Output the [X, Y] coordinate of the center of the cell containing the given text.  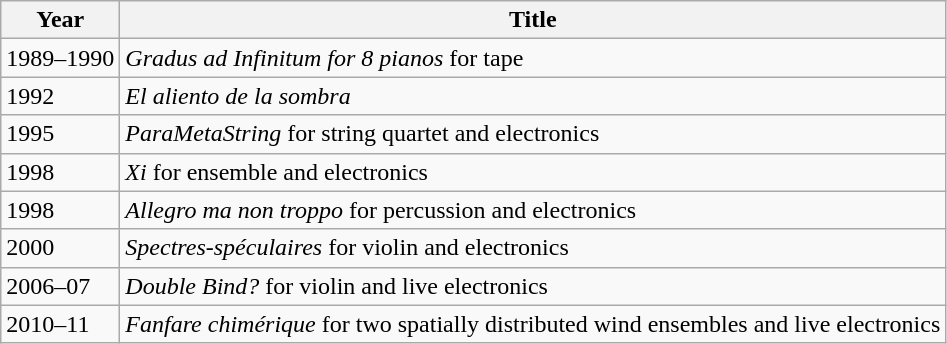
1989–1990 [60, 58]
Year [60, 20]
Gradus ad Infinitum for 8 pianos for tape [533, 58]
Spectres-spéculaires for violin and electronics [533, 248]
2000 [60, 248]
2010–11 [60, 324]
Allegro ma non troppo for percussion and electronics [533, 210]
Title [533, 20]
Double Bind? for violin and live electronics [533, 286]
2006–07 [60, 286]
Fanfare chimérique for two spatially distributed wind ensembles and live electronics [533, 324]
El aliento de la sombra [533, 96]
Xi for ensemble and electronics [533, 172]
ParaMetaString for string quartet and electronics [533, 134]
1992 [60, 96]
1995 [60, 134]
